Return the (x, y) coordinate for the center point of the cell that contains the specified text.  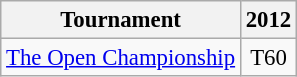
The Open Championship (121, 58)
T60 (268, 58)
2012 (268, 20)
Tournament (121, 20)
